Pinpoint the cell where the given text exists, returning its (x, y) midpoint coordinate. 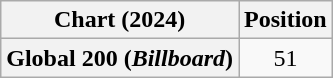
51 (285, 58)
Position (285, 20)
Global 200 (Billboard) (120, 58)
Chart (2024) (120, 20)
